From the cell containing the given text, extract its center point as [X, Y] coordinate. 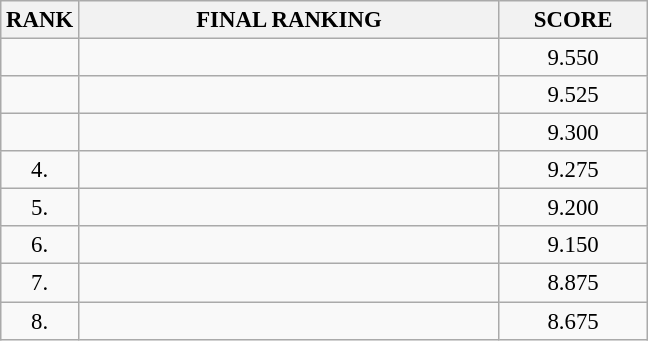
9.150 [572, 245]
9.550 [572, 58]
FINAL RANKING [288, 20]
SCORE [572, 20]
7. [40, 283]
9.525 [572, 95]
RANK [40, 20]
4. [40, 170]
6. [40, 245]
8.675 [572, 321]
5. [40, 208]
9.200 [572, 208]
8. [40, 321]
9.300 [572, 133]
9.275 [572, 170]
8.875 [572, 283]
